Provide the (x, y) coordinate of the cell's center where the given text is located.  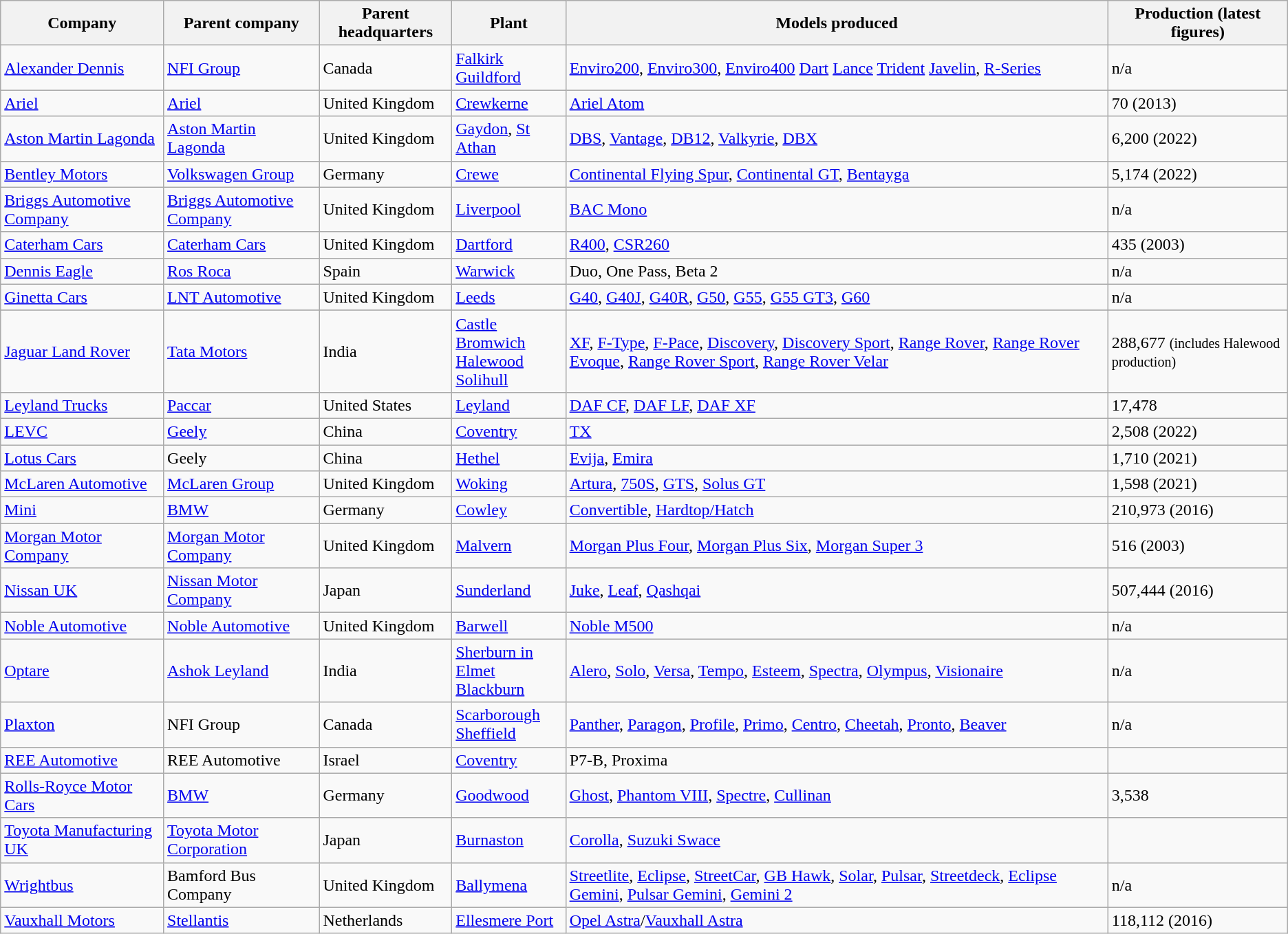
Ghost, Phantom VIII, Spectre, Cullinan (837, 795)
Bamford Bus Company (241, 884)
Spain (385, 271)
Sunderland (509, 590)
Ros Roca (241, 271)
McLaren Group (241, 484)
Models produced (837, 23)
Cowley (509, 510)
Dartford (509, 245)
Streetlite, Eclipse, StreetCar, GB Hawk, Solar, Pulsar, Streetdeck, Eclipse Gemini, Pulsar Gemini, Gemini 2 (837, 884)
Evija, Emira (837, 457)
Continental Flying Spur, Continental GT, Bentayga (837, 174)
Paccar (241, 405)
5,174 (2022) (1197, 174)
Malvern (509, 546)
Plant (509, 23)
Production (latest figures) (1197, 23)
Ginetta Cars (83, 297)
3,538 (1197, 795)
Leeds (509, 297)
Lotus Cars (83, 457)
LNT Automotive (241, 297)
Morgan Plus Four, Morgan Plus Six, Morgan Super 3 (837, 546)
G40, G40J, G40R, G50, G55, G55 GT3, G60 (837, 297)
1,710 (2021) (1197, 457)
Juke, Leaf, Qashqai (837, 590)
Nissan UK (83, 590)
BAC Mono (837, 209)
Panther, Paragon, Profile, Primo, Centro, Cheetah, Pronto, Beaver (837, 725)
Volkswagen Group (241, 174)
Jaguar Land Rover (83, 351)
Parent headquarters (385, 23)
Toyota Manufacturing UK (83, 840)
Ballymena (509, 884)
Ashok Leyland (241, 671)
DBS, Vantage, DB12, Valkyrie, DBX (837, 139)
TX (837, 431)
516 (2003) (1197, 546)
Ariel Atom (837, 103)
118,112 (2016) (1197, 920)
ScarboroughSheffield (509, 725)
Nissan Motor Company (241, 590)
17,478 (1197, 405)
70 (2013) (1197, 103)
Warwick (509, 271)
Artura, 750S, GTS, Solus GT (837, 484)
Company (83, 23)
2,508 (2022) (1197, 431)
Israel (385, 760)
Woking (509, 484)
Vauxhall Motors (83, 920)
435 (2003) (1197, 245)
Gaydon, St Athan (509, 139)
Crewe (509, 174)
Liverpool (509, 209)
1,598 (2021) (1197, 484)
Corolla, Suzuki Swace (837, 840)
507,444 (2016) (1197, 590)
Barwell (509, 626)
Leyland Trucks (83, 405)
Burnaston (509, 840)
Parent company (241, 23)
LEVC (83, 431)
Plaxton (83, 725)
288,677 (includes Halewood production) (1197, 351)
Bentley Motors (83, 174)
FalkirkGuildford (509, 67)
Convertible, Hardtop/Hatch (837, 510)
XF, F-Type, F-Pace, Discovery, Discovery Sport, Range Rover, Range Rover Evoque, Range Rover Sport, Range Rover Velar (837, 351)
Castle BromwichHalewoodSolihull (509, 351)
P7-B, Proxima (837, 760)
Dennis Eagle (83, 271)
Ellesmere Port (509, 920)
Crewkerne (509, 103)
DAF CF, DAF LF, DAF XF (837, 405)
Leyland (509, 405)
Wrightbus (83, 884)
Optare (83, 671)
R400, CSR260 (837, 245)
Goodwood (509, 795)
Noble M500 (837, 626)
Alexander Dennis (83, 67)
Toyota Motor Corporation (241, 840)
210,973 (2016) (1197, 510)
Sherburn in ElmetBlackburn (509, 671)
6,200 (2022) (1197, 139)
Stellantis (241, 920)
Tata Motors (241, 351)
Hethel (509, 457)
United States (385, 405)
Alero, Solo, Versa, Tempo, Esteem, Spectra, Olympus, Visionaire (837, 671)
McLaren Automotive (83, 484)
Mini (83, 510)
Enviro200, Enviro300, Enviro400 Dart Lance Trident Javelin, R-Series (837, 67)
Netherlands (385, 920)
Duo, One Pass, Beta 2 (837, 271)
Opel Astra/Vauxhall Astra (837, 920)
Rolls-Royce Motor Cars (83, 795)
